Locate the cell with the specified text and output its [X, Y] center coordinate. 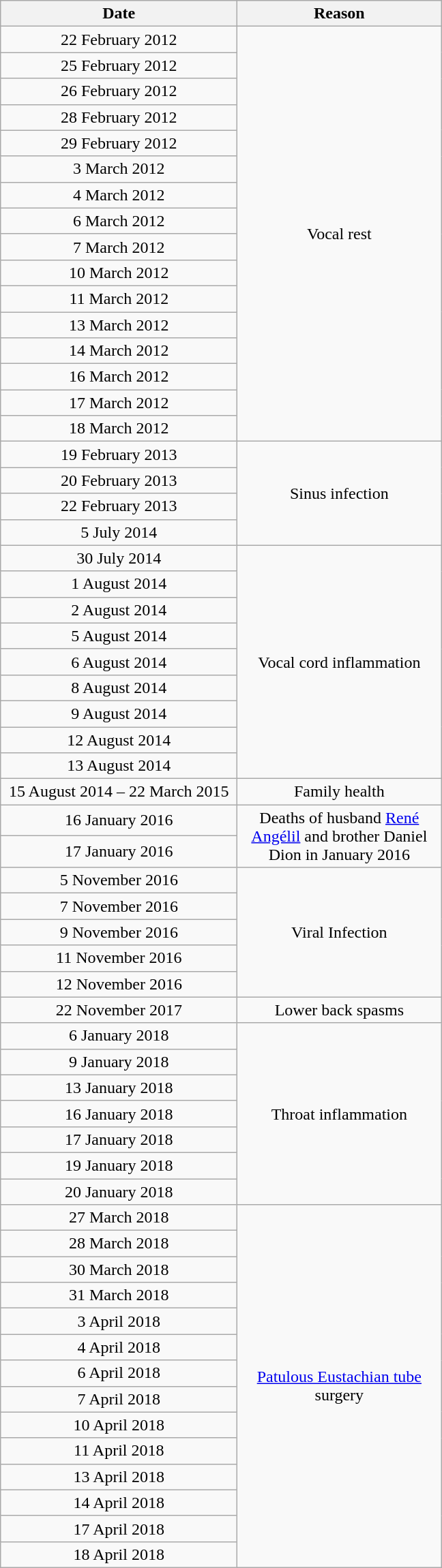
22 February 2013 [119, 506]
5 July 2014 [119, 532]
22 November 2017 [119, 1010]
2 August 2014 [119, 610]
Date [119, 14]
17 March 2012 [119, 403]
13 January 2018 [119, 1088]
1 August 2014 [119, 584]
Sinus infection [340, 493]
17 January 2018 [119, 1139]
19 February 2013 [119, 455]
16 January 2016 [119, 820]
9 January 2018 [119, 1062]
17 January 2016 [119, 852]
6 March 2012 [119, 221]
Viral Infection [340, 932]
29 February 2012 [119, 143]
Lower back spasms [340, 1010]
25 February 2012 [119, 65]
30 July 2014 [119, 558]
6 August 2014 [119, 662]
18 March 2012 [119, 429]
7 April 2018 [119, 1399]
28 February 2012 [119, 117]
20 February 2013 [119, 480]
13 March 2012 [119, 325]
22 February 2012 [119, 40]
14 March 2012 [119, 351]
12 November 2016 [119, 984]
8 August 2014 [119, 688]
3 April 2018 [119, 1321]
Vocal rest [340, 234]
Family health [340, 792]
4 March 2012 [119, 195]
9 November 2016 [119, 932]
14 April 2018 [119, 1503]
11 November 2016 [119, 958]
16 January 2018 [119, 1113]
13 August 2014 [119, 766]
26 February 2012 [119, 91]
17 April 2018 [119, 1528]
16 March 2012 [119, 377]
13 April 2018 [119, 1477]
15 August 2014 – 22 March 2015 [119, 792]
Vocal cord inflammation [340, 662]
6 January 2018 [119, 1036]
7 November 2016 [119, 906]
5 November 2016 [119, 880]
28 March 2018 [119, 1244]
10 March 2012 [119, 273]
Deaths of husband René Angélil and brother Daniel Dion in January 2016 [340, 836]
4 April 2018 [119, 1347]
6 April 2018 [119, 1373]
Patulous Eustachian tube surgery [340, 1386]
30 March 2018 [119, 1270]
10 April 2018 [119, 1425]
7 March 2012 [119, 247]
31 March 2018 [119, 1295]
Throat inflammation [340, 1113]
12 August 2014 [119, 739]
3 March 2012 [119, 169]
18 April 2018 [119, 1554]
19 January 2018 [119, 1165]
Reason [340, 14]
27 March 2018 [119, 1218]
20 January 2018 [119, 1192]
11 April 2018 [119, 1451]
5 August 2014 [119, 636]
11 March 2012 [119, 298]
9 August 2014 [119, 713]
